Locate the cell with the specified text and output its (X, Y) center coordinate. 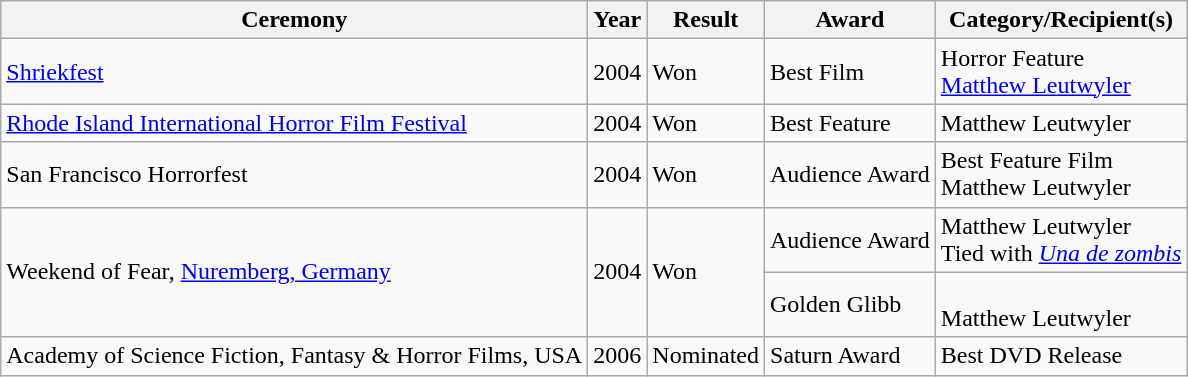
Result (706, 20)
Best Feature FilmMatthew Leutwyler (1061, 174)
Nominated (706, 356)
Year (618, 20)
2006 (618, 356)
Horror FeatureMatthew Leutwyler (1061, 72)
Academy of Science Fiction, Fantasy & Horror Films, USA (294, 356)
Rhode Island International Horror Film Festival (294, 123)
Award (850, 20)
Ceremony (294, 20)
Weekend of Fear, Nuremberg, Germany (294, 272)
San Francisco Horrorfest (294, 174)
Best Film (850, 72)
Matthew LeutwylerTied with Una de zombis (1061, 240)
Shriekfest (294, 72)
Best Feature (850, 123)
Category/Recipient(s) (1061, 20)
Golden Glibb (850, 304)
Best DVD Release (1061, 356)
Saturn Award (850, 356)
